Capture the cell that displays the provided text and extract its (X, Y) central coordinate. 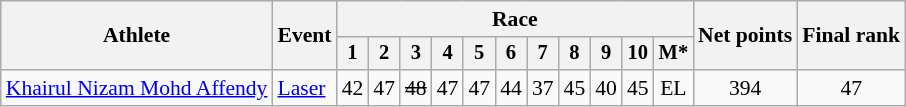
Khairul Nizam Mohd Affendy (137, 88)
3 (416, 54)
10 (638, 54)
1 (353, 54)
Event (304, 36)
48 (416, 88)
9 (606, 54)
Net points (745, 36)
394 (745, 88)
Laser (304, 88)
Athlete (137, 36)
44 (511, 88)
8 (575, 54)
M* (674, 54)
4 (448, 54)
6 (511, 54)
2 (384, 54)
7 (543, 54)
Race (515, 19)
Final rank (851, 36)
5 (479, 54)
EL (674, 88)
42 (353, 88)
40 (606, 88)
37 (543, 88)
